From the cell containing the given text, extract its center point as [x, y] coordinate. 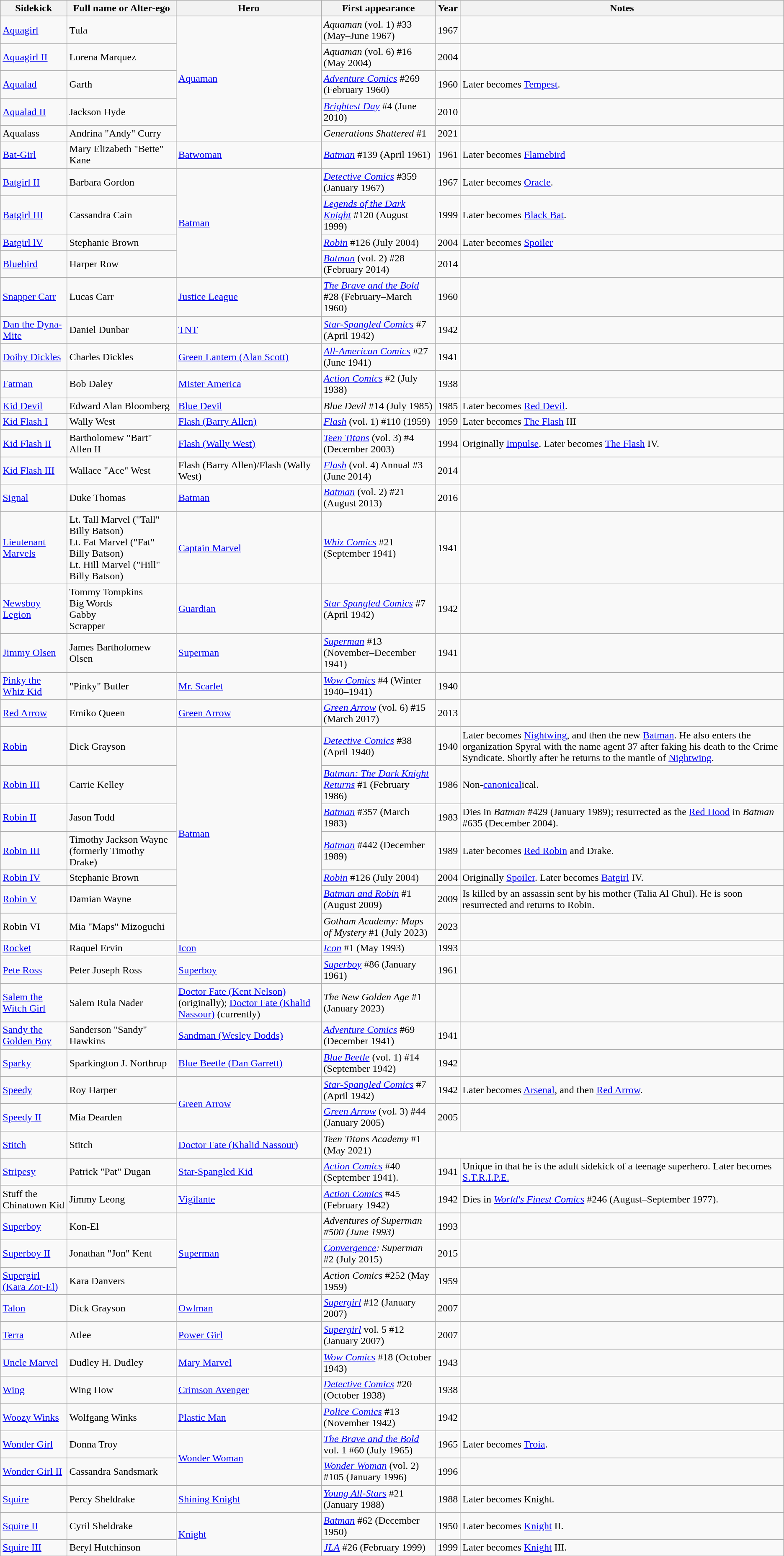
Beryl Hutchinson [121, 1548]
Batman (vol. 2) #21 (August 2013) [379, 498]
Originally Impulse. Later becomes The Flash IV. [622, 443]
Stuff the Chinatown Kid [34, 1199]
Later becomes Spoiler [622, 242]
Is killed by an assassin sent by his mother (Talia Al Ghul). He is soon resurrected and returns to Robin. [622, 900]
Wolfgang Winks [121, 1417]
Batman #139 (April 1961) [379, 155]
Signal [34, 498]
Later becomes Knight III. [622, 1548]
Doctor Fate (Khalid Nassour) [249, 1144]
Sparky [34, 1063]
Bartholomew "Bart" Allen II [121, 443]
Star Spangled Comics #7 (April 1942) [379, 609]
Captain Marvel [249, 548]
1988 [448, 1499]
2021 [448, 133]
The Brave and the Bold vol. 1 #60 (July 1965) [379, 1444]
Action Comics #40 (September 1941). [379, 1172]
Daniel Dunbar [121, 329]
The New Golden Age #1 (January 2023) [379, 1003]
Donna Troy [121, 1444]
Aqualad II [34, 111]
Adventure Comics #69 (December 1941) [379, 1035]
Dies in Batman #429 (January 1989); resurrected as the Red Hood in Batman #635 (December 2004). [622, 818]
Batman #357 (March 1983) [379, 818]
Batman and Robin #1 (August 2009) [379, 900]
Robin II [34, 818]
Jason Todd [121, 818]
Carrie Kelley [121, 784]
Later becomes The Flash III [622, 422]
All-American Comics #27 (June 1941) [379, 357]
Supergirl (Kara Zor-El) [34, 1281]
Lieutenant Marvels [34, 548]
Newsboy Legion [34, 609]
Red Arrow [34, 713]
Blue Devil [249, 406]
Kara Danvers [121, 1281]
2015 [448, 1253]
Speedy II [34, 1117]
Knight [249, 1534]
Kid Flash II [34, 443]
Later becomes Red Robin and Drake. [622, 850]
Batgirl lV [34, 242]
Generations Shattered #1 [379, 133]
Mister America [249, 384]
Batman: The Dark Knight Returns #1 (February 1986) [379, 784]
Jimmy Leong [121, 1199]
Gotham Academy: Maps of Mystery #1 (July 2023) [379, 926]
Vigilante [249, 1199]
Wow Comics #4 (Winter 1940–1941) [379, 686]
Garth [121, 85]
Action Comics #2 (July 1938) [379, 384]
Batgirl II [34, 182]
Rocket [34, 948]
Wing How [121, 1390]
Guardian [249, 609]
Detective Comics #38 (April 1940) [379, 746]
"Pinky" Butler [121, 686]
Hero [249, 8]
Mary Marvel [249, 1363]
Later becomes Black Bat. [622, 215]
2016 [448, 498]
Kid Devil [34, 406]
Talon [34, 1308]
Squire III [34, 1548]
2013 [448, 713]
Sidekick [34, 8]
Mr. Scarlet [249, 686]
Batman #442 (December 1989) [379, 850]
Superboy II [34, 1253]
Aquagirl II [34, 57]
Timothy Jackson Wayne (formerly Timothy Drake) [121, 850]
Speedy [34, 1090]
Pinky the Whiz Kid [34, 686]
Sanderson "Sandy" Hawkins [121, 1035]
Aquaman (vol. 6) #16 (May 2004) [379, 57]
Sandman (Wesley Dodds) [249, 1035]
Wonder Woman [249, 1458]
Blue Devil #14 (July 1985) [379, 406]
Dies in World's Finest Comics #246 (August–September 1977). [622, 1199]
The Brave and the Bold #28 (February–March 1960) [379, 297]
Crimson Avenger [249, 1390]
Squire II [34, 1526]
Peter Joseph Ross [121, 970]
Supergirl vol. 5 #12 (January 2007) [379, 1335]
Mary Elizabeth "Bette" Kane [121, 155]
Stripesy [34, 1172]
Shining Knight [249, 1499]
Detective Comics #359 (January 1967) [379, 182]
Flash (vol. 1) #110 (1959) [379, 422]
Teen Titans Academy #1 (May 2021) [379, 1144]
Superman #13 (November–December 1941) [379, 653]
Mia "Maps" Mizoguchi [121, 926]
Year [448, 8]
Batman #62 (December 1950) [379, 1526]
Full name or Alter-ego [121, 8]
1965 [448, 1444]
Plastic Man [249, 1417]
2023 [448, 926]
1996 [448, 1472]
Flash (Barry Allen)/Flash (Wally West) [249, 471]
Later becomes Troia. [622, 1444]
Green Lantern (Alan Scott) [249, 357]
Power Girl [249, 1335]
Later becomes Knight. [622, 1499]
Wallace "Ace" West [121, 471]
Batgirl III [34, 215]
Later becomes Knight II. [622, 1526]
1985 [448, 406]
Robin [34, 746]
Charles Dickles [121, 357]
Robin VI [34, 926]
Harper Row [121, 264]
Young All-Stars #21 (January 1988) [379, 1499]
Flash (Barry Allen) [249, 422]
Flash (Wally West) [249, 443]
Later becomes Flamebird [622, 155]
Later becomes Arsenal, and then Red Arrow. [622, 1090]
Cassandra Sandsmark [121, 1472]
Aquaman (vol. 1) #33 (May–June 1967) [379, 30]
Dan the Dyna-Mite [34, 329]
Wonder Girl II [34, 1472]
James Bartholomew Olsen [121, 653]
Cassandra Cain [121, 215]
Pete Ross [34, 970]
Adventure Comics #269 (February 1960) [379, 85]
Tula [121, 30]
Action Comics #45 (February 1942) [379, 1199]
Wally West [121, 422]
Edward Alan Bloomberg [121, 406]
1989 [448, 850]
Aqualad [34, 85]
Lt. Tall Marvel ("Tall" Billy Batson)Lt. Fat Marvel ("Fat" Billy Batson)Lt. Hill Marvel ("Hill" Billy Batson) [121, 548]
Atlee [121, 1335]
Later becomes Tempest. [622, 85]
Originally Spoiler. Later becomes Batgirl IV. [622, 878]
Fatman [34, 384]
2005 [448, 1117]
Notes [622, 8]
Percy Sheldrake [121, 1499]
Robin IV [34, 878]
Aqualass [34, 133]
Barbara Gordon [121, 182]
Woozy Winks [34, 1417]
Uncle Marvel [34, 1363]
Non-canonicalical. [622, 784]
Raquel Ervin [121, 948]
Police Comics #13 (November 1942) [379, 1417]
Kon-El [121, 1226]
Flash (vol. 4) Annual #3 (June 2014) [379, 471]
Blue Beetle (Dan Garrett) [249, 1063]
Wing [34, 1390]
Roy Harper [121, 1090]
Terra [34, 1335]
1986 [448, 784]
Salem the Witch Girl [34, 1003]
1950 [448, 1526]
Icon [249, 948]
Convergence: Superman #2 (July 2015) [379, 1253]
Jackson Hyde [121, 111]
Whiz Comics #21 (September 1941) [379, 548]
Action Comics #252 (May 1959) [379, 1281]
Andrina "Andy" Curry [121, 133]
Snapper Carr [34, 297]
Teen Titans (vol. 3) #4 (December 2003) [379, 443]
Duke Thomas [121, 498]
Lucas Carr [121, 297]
Patrick "Pat" Dugan [121, 1172]
1943 [448, 1363]
Robin V [34, 900]
Jonathan "Jon" Kent [121, 1253]
Sparkington J. Northrup [121, 1063]
Unique in that he is the adult sidekick of a teenage superhero. Later becomes S.T.R.I.P.E. [622, 1172]
1983 [448, 818]
Lorena Marquez [121, 57]
TNT [249, 329]
Bat-Girl [34, 155]
First appearance [379, 8]
Adventures of Superman #500 (June 1993) [379, 1226]
Later becomes Red Devil. [622, 406]
2009 [448, 900]
Emiko Queen [121, 713]
Doctor Fate (Kent Nelson) (originally); Doctor Fate (Khalid Nassour) (currently) [249, 1003]
Green Arrow (vol. 6) #15 (March 2017) [379, 713]
Salem Rula Nader [121, 1003]
2010 [448, 111]
Blue Beetle (vol. 1) #14 (September 1942) [379, 1063]
Detective Comics #20 (October 1938) [379, 1390]
Aquaman [249, 79]
Batwoman [249, 155]
Star-Spangled Kid [249, 1172]
Jimmy Olsen [34, 653]
Batman (vol. 2) #28 (February 2014) [379, 264]
Squire [34, 1499]
Mia Dearden [121, 1117]
Bluebird [34, 264]
Doiby Dickles [34, 357]
Brightest Day #4 (June 2010) [379, 111]
Justice League [249, 297]
Sandy the Golden Boy [34, 1035]
Later becomes Oracle. [622, 182]
Wonder Girl [34, 1444]
Tommy TompkinsBig WordsGabbyScrapper [121, 609]
Kid Flash III [34, 471]
Bob Daley [121, 384]
Damian Wayne [121, 900]
Owlman [249, 1308]
Dudley H. Dudley [121, 1363]
1994 [448, 443]
Green Arrow (vol. 3) #44 (January 2005) [379, 1117]
Wow Comics #18 (October 1943) [379, 1363]
Wonder Woman (vol. 2) #105 (January 1996) [379, 1472]
Superboy #86 (January 1961) [379, 970]
JLA #26 (February 1999) [379, 1548]
Aquagirl [34, 30]
Legends of the Dark Knight #120 (August 1999) [379, 215]
Cyril Sheldrake [121, 1526]
Icon #1 (May 1993) [379, 948]
Kid Flash I [34, 422]
Supergirl #12 (January 2007) [379, 1308]
